Capture the cell that displays the provided text and extract its (X, Y) central coordinate. 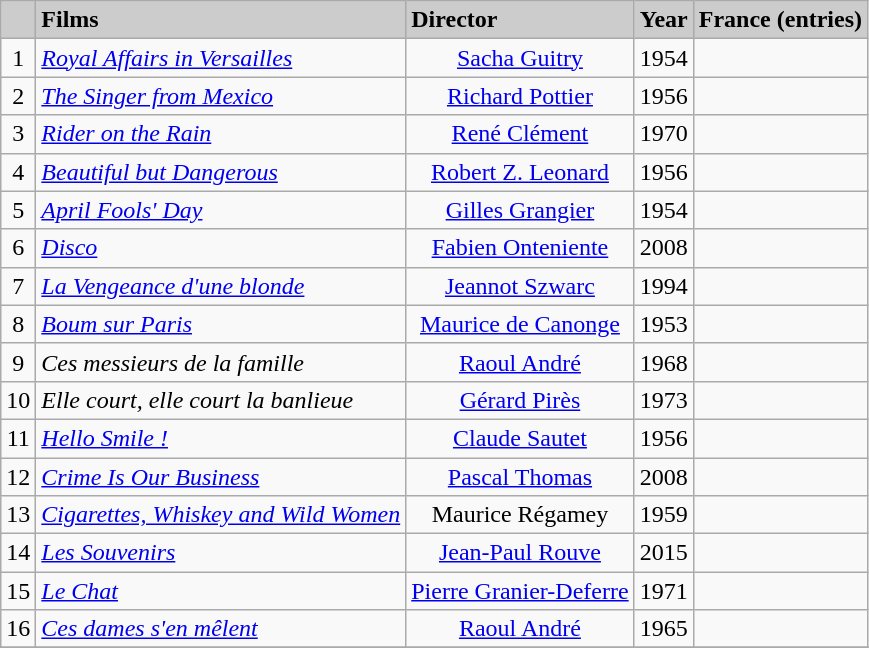
1968 (664, 362)
Boum sur Paris (221, 324)
Elle court, elle court la banlieue (221, 400)
Fabien Onteniente (520, 248)
1959 (664, 515)
Gilles Grangier (520, 210)
France (entries) (780, 20)
8 (18, 324)
Claude Sautet (520, 438)
Maurice de Canonge (520, 324)
April Fools' Day (221, 210)
10 (18, 400)
1971 (664, 591)
13 (18, 515)
16 (18, 629)
Films (221, 20)
4 (18, 172)
1953 (664, 324)
Pascal Thomas (520, 477)
Disco (221, 248)
Beautiful but Dangerous (221, 172)
1970 (664, 134)
Le Chat (221, 591)
Cigarettes, Whiskey and Wild Women (221, 515)
1973 (664, 400)
1994 (664, 286)
Ces dames s'en mêlent (221, 629)
Hello Smile ! (221, 438)
Maurice Régamey (520, 515)
Pierre Granier-Deferre (520, 591)
Gérard Pirès (520, 400)
11 (18, 438)
15 (18, 591)
7 (18, 286)
1 (18, 58)
1965 (664, 629)
Jean-Paul Rouve (520, 553)
12 (18, 477)
Director (520, 20)
2015 (664, 553)
The Singer from Mexico (221, 96)
Crime Is Our Business (221, 477)
14 (18, 553)
Year (664, 20)
3 (18, 134)
Royal Affairs in Versailles (221, 58)
5 (18, 210)
Les Souvenirs (221, 553)
René Clément (520, 134)
6 (18, 248)
Richard Pottier (520, 96)
Jeannot Szwarc (520, 286)
Sacha Guitry (520, 58)
Rider on the Rain (221, 134)
2 (18, 96)
Robert Z. Leonard (520, 172)
Ces messieurs de la famille (221, 362)
9 (18, 362)
La Vengeance d'une blonde (221, 286)
